Capture the cell that displays the provided text and extract its [X, Y] central coordinate. 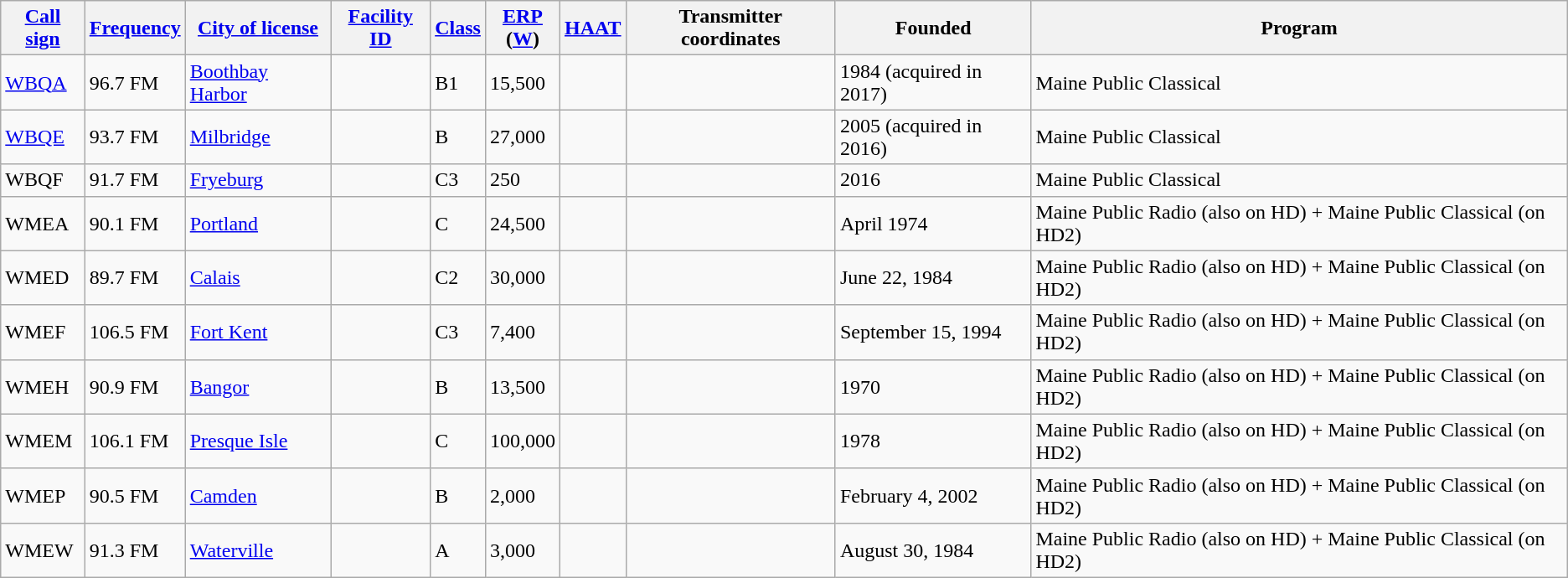
A [458, 550]
27,000 [523, 137]
WBQF [43, 180]
City of license [258, 28]
Program [1299, 28]
September 15, 1994 [933, 332]
1970 [933, 387]
WMEF [43, 332]
Waterville [258, 550]
24,500 [523, 223]
250 [523, 180]
Camden [258, 496]
Milbridge [258, 137]
WMEM [43, 441]
Transmitter coordinates [730, 28]
June 22, 1984 [933, 278]
WMEH [43, 387]
15,500 [523, 82]
February 4, 2002 [933, 496]
Bangor [258, 387]
93.7 FM [135, 137]
30,000 [523, 278]
Facility ID [380, 28]
90.1 FM [135, 223]
Call sign [43, 28]
HAAT [593, 28]
Calais [258, 278]
Boothbay Harbor [258, 82]
100,000 [523, 441]
August 30, 1984 [933, 550]
C2 [458, 278]
2005 (acquired in 2016) [933, 137]
WBQA [43, 82]
WBQE [43, 137]
91.3 FM [135, 550]
Portland [258, 223]
2,000 [523, 496]
89.7 FM [135, 278]
WMED [43, 278]
Class [458, 28]
2016 [933, 180]
Frequency [135, 28]
WMEA [43, 223]
1984 (acquired in 2017) [933, 82]
WMEW [43, 550]
April 1974 [933, 223]
106.1 FM [135, 441]
Presque Isle [258, 441]
1978 [933, 441]
Fryeburg [258, 180]
3,000 [523, 550]
13,500 [523, 387]
ERP(W) [523, 28]
96.7 FM [135, 82]
91.7 FM [135, 180]
Fort Kent [258, 332]
90.5 FM [135, 496]
B1 [458, 82]
7,400 [523, 332]
Founded [933, 28]
90.9 FM [135, 387]
WMEP [43, 496]
106.5 FM [135, 332]
